Extract the (x, y) coordinate from the center of the cell holding the provided text.  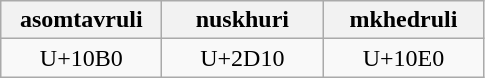
U+10B0 (82, 58)
mkhedruli (404, 20)
asomtavruli (82, 20)
nuskhuri (242, 20)
U+10E0 (404, 58)
U+2D10 (242, 58)
